Identify which cell holds the provided text, then report its (x, y) central coordinate. 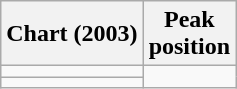
Peakposition (189, 34)
Chart (2003) (72, 34)
